Return [x, y] of the center of cell containing provided text 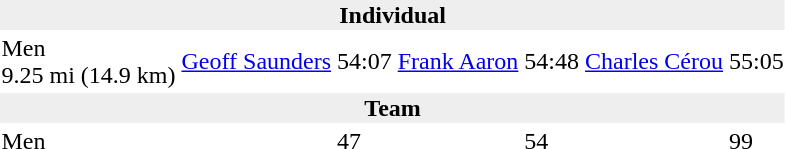
Geoff Saunders [256, 62]
54:07 [365, 62]
Men9.25 mi (14.9 km) [88, 62]
Team [392, 108]
Individual [392, 15]
54:48 [552, 62]
Charles Cérou [654, 62]
Frank Aaron [458, 62]
